Return [x, y] of the center of cell containing provided text 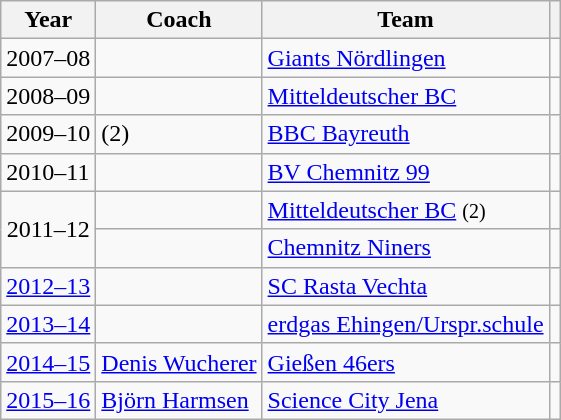
Mitteldeutscher BC (2) [406, 210]
2011–12 [48, 229]
Coach [179, 20]
Team [406, 20]
SC Rasta Vechta [406, 286]
BV Chemnitz 99 [406, 172]
Mitteldeutscher BC [406, 96]
2009–10 [48, 134]
Giants Nördlingen [406, 58]
Chemnitz Niners [406, 248]
2012–13 [48, 286]
Year [48, 20]
Science City Jena [406, 400]
Gießen 46ers [406, 362]
Björn Harmsen [179, 400]
(2) [179, 134]
2013–14 [48, 324]
2014–15 [48, 362]
erdgas Ehingen/Urspr.schule [406, 324]
2007–08 [48, 58]
2010–11 [48, 172]
2008–09 [48, 96]
2015–16 [48, 400]
Denis Wucherer [179, 362]
BBC Bayreuth [406, 134]
